Capture the cell that displays the provided text and extract its [x, y] central coordinate. 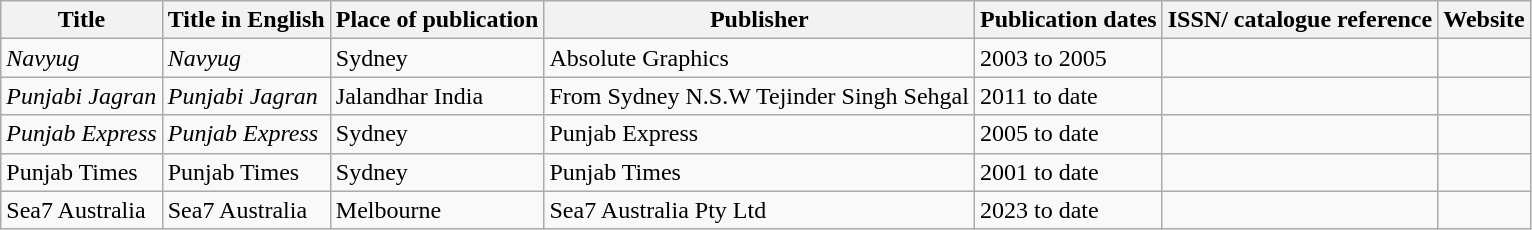
Absolute Graphics [759, 58]
2005 to date [1068, 134]
2011 to date [1068, 96]
Title [82, 20]
Title in English [246, 20]
Melbourne [437, 210]
2001 to date [1068, 172]
Jalandhar India [437, 96]
ISSN/ catalogue reference [1300, 20]
2023 to date [1068, 210]
Place of publication [437, 20]
Website [1484, 20]
Publisher [759, 20]
Sea7 Australia Pty Ltd [759, 210]
Publication dates [1068, 20]
2003 to 2005 [1068, 58]
From Sydney N.S.W Tejinder Singh Sehgal [759, 96]
